Detect which cell encompasses the target text, then output its [X, Y] center coordinate. 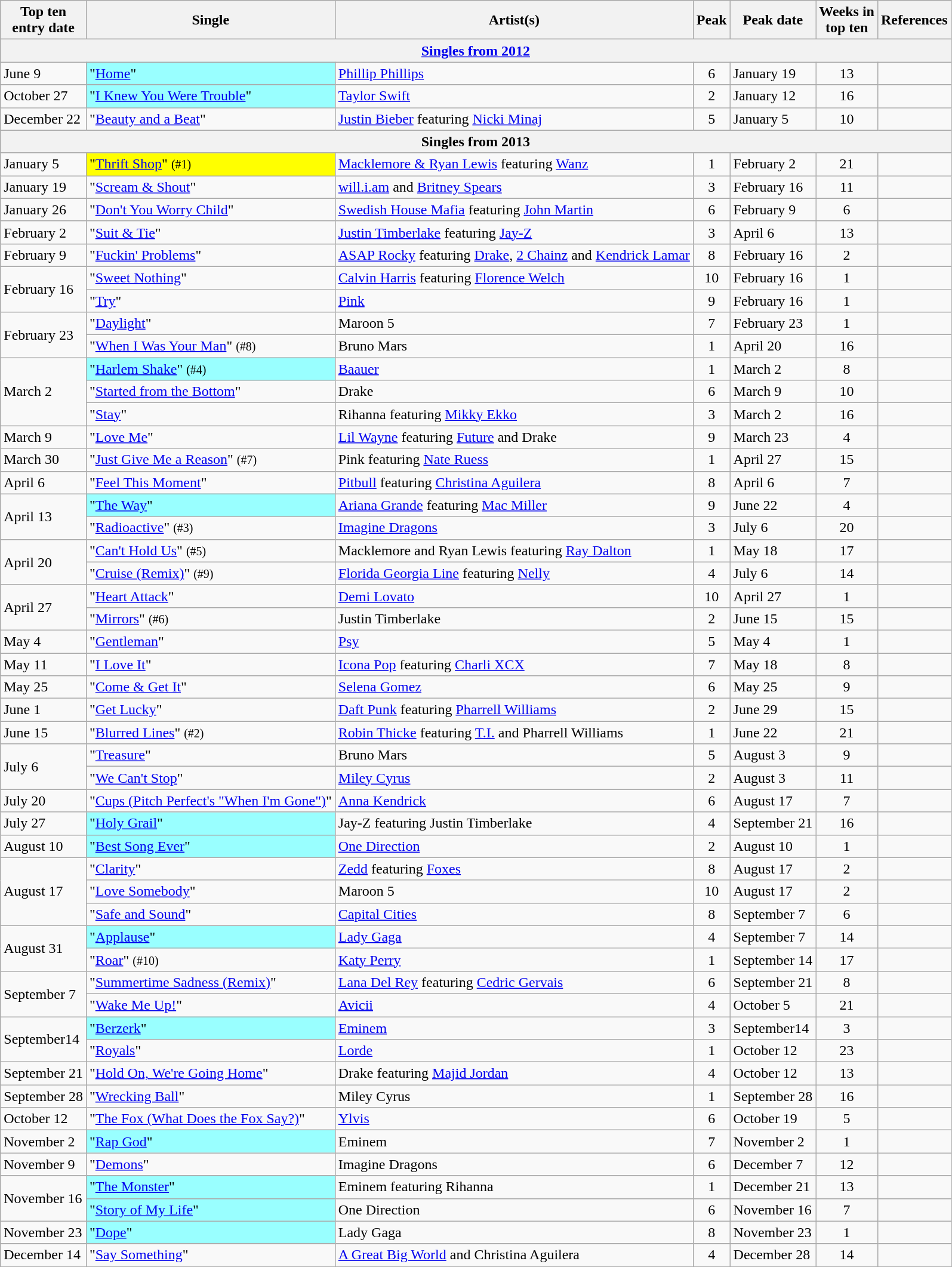
Weeks intop ten [847, 20]
"Started from the Bottom" [210, 392]
Ariana Grande featuring Mac Miller [514, 505]
"Treasure" [210, 755]
November 9 [44, 1164]
April 13 [44, 516]
"Gentleman" [210, 641]
Phillip Phillips [514, 73]
"Say Something" [210, 1255]
October 19 [773, 1119]
Avicii [514, 1005]
Lil Wayne featuring Future and Drake [514, 437]
"Cups (Pitch Perfect's "When I'm Gone")" [210, 801]
Macklemore & Ryan Lewis featuring Wanz [514, 164]
"Stay" [210, 414]
Drake [514, 392]
Daft Punk featuring Pharrell Williams [514, 710]
"Love Me" [210, 437]
"I Knew You Were Trouble" [210, 96]
October 27 [44, 96]
Singles from 2012 [476, 51]
Eminem featuring Rihanna [514, 1187]
will.i.am and Britney Spears [514, 187]
May 11 [44, 665]
"Sweet Nothing" [210, 278]
"Demons" [210, 1164]
"Harlem Shake" (#4) [210, 369]
23 [847, 1051]
Peak date [773, 20]
"Clarity" [210, 869]
June 1 [44, 710]
Capital Cities [514, 914]
Artist(s) [514, 20]
ASAP Rocky featuring Drake, 2 Chainz and Kendrick Lamar [514, 255]
"Applause" [210, 937]
Top tenentry date [44, 20]
"I Love It" [210, 665]
Baauer [514, 369]
20 [847, 528]
January 12 [773, 96]
"Don't You Worry Child" [210, 210]
Single [210, 20]
"Holy Grail" [210, 823]
"Thrift Shop" (#1) [210, 164]
Taylor Swift [514, 96]
Demi Lovato [514, 596]
"Just Give Me a Reason" (#7) [210, 460]
"Wake Me Up!" [210, 1005]
June 9 [44, 73]
Jay-Z featuring Justin Timberlake [514, 823]
"Home" [210, 73]
Ylvis [514, 1119]
September 14 [773, 960]
"Dope" [210, 1232]
Peak [711, 20]
12 [847, 1164]
December 14 [44, 1255]
"Hold On, We're Going Home" [210, 1074]
"Safe and Sound" [210, 914]
Singles from 2013 [476, 142]
Pink featuring Nate Ruess [514, 460]
July 20 [44, 801]
Calvin Harris featuring Florence Welch [514, 278]
"When I Was Your Man" (#8) [210, 346]
Katy Perry [514, 960]
December 7 [773, 1164]
Florida Georgia Line featuring Nelly [514, 573]
"Berzerk" [210, 1028]
Macklemore and Ryan Lewis featuring Ray Dalton [514, 551]
"We Can't Stop" [210, 778]
"The Way" [210, 505]
Rihanna featuring Mikky Ekko [514, 414]
"Story of My Life" [210, 1210]
Swedish House Mafia featuring John Martin [514, 210]
Icona Pop featuring Charli XCX [514, 665]
Lana Del Rey featuring Cedric Gervais [514, 982]
"Radioactive" (#3) [210, 528]
March 23 [773, 437]
"Cruise (Remix)" (#9) [210, 573]
Pink [514, 300]
June 29 [773, 710]
January 26 [44, 210]
"Mirrors" (#6) [210, 619]
"Try" [210, 300]
"Best Song Ever" [210, 846]
"Rap God" [210, 1142]
"Blurred Lines" (#2) [210, 733]
"The Fox (What Does the Fox Say?)" [210, 1119]
July 27 [44, 823]
"Love Somebody" [210, 891]
"The Monster" [210, 1187]
Pitbull featuring Christina Aguilera [514, 482]
Psy [514, 641]
Justin Timberlake [514, 619]
Robin Thicke featuring T.I. and Pharrell Williams [514, 733]
"Get Lucky" [210, 710]
"Roar" (#10) [210, 960]
"Scream & Shout" [210, 187]
December 28 [773, 1255]
Selena Gomez [514, 687]
December 21 [773, 1187]
"Summertime Sadness (Remix)" [210, 982]
"Can't Hold Us" (#5) [210, 551]
A Great Big World and Christina Aguilera [514, 1255]
"Daylight" [210, 324]
Lorde [514, 1051]
August 31 [44, 948]
"Come & Get It" [210, 687]
Zedd featuring Foxes [514, 869]
"Wrecking Ball" [210, 1096]
"Feel This Moment" [210, 482]
"Beauty and a Beat" [210, 119]
October 5 [773, 1005]
Drake featuring Majid Jordan [514, 1074]
"Fuckin' Problems" [210, 255]
"Royals" [210, 1051]
Anna Kendrick [514, 801]
Justin Timberlake featuring Jay-Z [514, 232]
References [914, 20]
"Heart Attack" [210, 596]
Justin Bieber featuring Nicki Minaj [514, 119]
December 22 [44, 119]
"Suit & Tie" [210, 232]
March 30 [44, 460]
